Output the (x, y) coordinate of the center of the cell containing the given text.  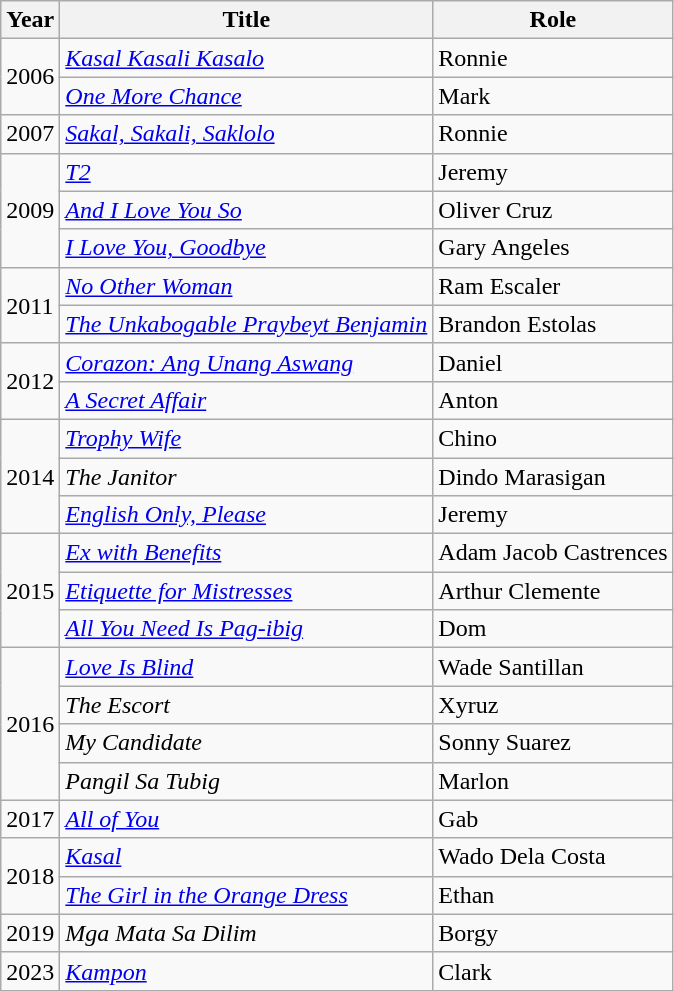
Wade Santillan (553, 667)
Kampon (246, 971)
The Girl in the Orange Dress (246, 895)
The Escort (246, 705)
2006 (30, 77)
Gab (553, 819)
Wado Dela Costa (553, 857)
No Other Woman (246, 286)
Gary Angeles (553, 248)
One More Chance (246, 96)
Marlon (553, 781)
Xyruz (553, 705)
Etiquette for Mistresses (246, 591)
Pangil Sa Tubig (246, 781)
2014 (30, 476)
2023 (30, 971)
Borgy (553, 933)
I Love You, Goodbye (246, 248)
2012 (30, 381)
The Janitor (246, 477)
My Candidate (246, 743)
2016 (30, 724)
Mga Mata Sa Dilim (246, 933)
2007 (30, 134)
Dindo Marasigan (553, 477)
2019 (30, 933)
A Secret Affair (246, 400)
All of You (246, 819)
2011 (30, 305)
Kasal Kasali Kasalo (246, 58)
Arthur Clemente (553, 591)
Clark (553, 971)
Adam Jacob Castrences (553, 553)
2009 (30, 210)
Anton (553, 400)
Sonny Suarez (553, 743)
Ram Escaler (553, 286)
Corazon: Ang Unang Aswang (246, 362)
2018 (30, 876)
Daniel (553, 362)
English Only, Please (246, 515)
Mark (553, 96)
Kasal (246, 857)
Ex with Benefits (246, 553)
Chino (553, 438)
Trophy Wife (246, 438)
2017 (30, 819)
Role (553, 20)
T2 (246, 172)
Dom (553, 629)
Title (246, 20)
Oliver Cruz (553, 210)
All You Need Is Pag-ibig (246, 629)
And I Love You So (246, 210)
2015 (30, 591)
Love Is Blind (246, 667)
Ethan (553, 895)
Sakal, Sakali, Saklolo (246, 134)
The Unkabogable Praybeyt Benjamin (246, 324)
Brandon Estolas (553, 324)
Year (30, 20)
